Return (X, Y) of the center of cell containing provided text 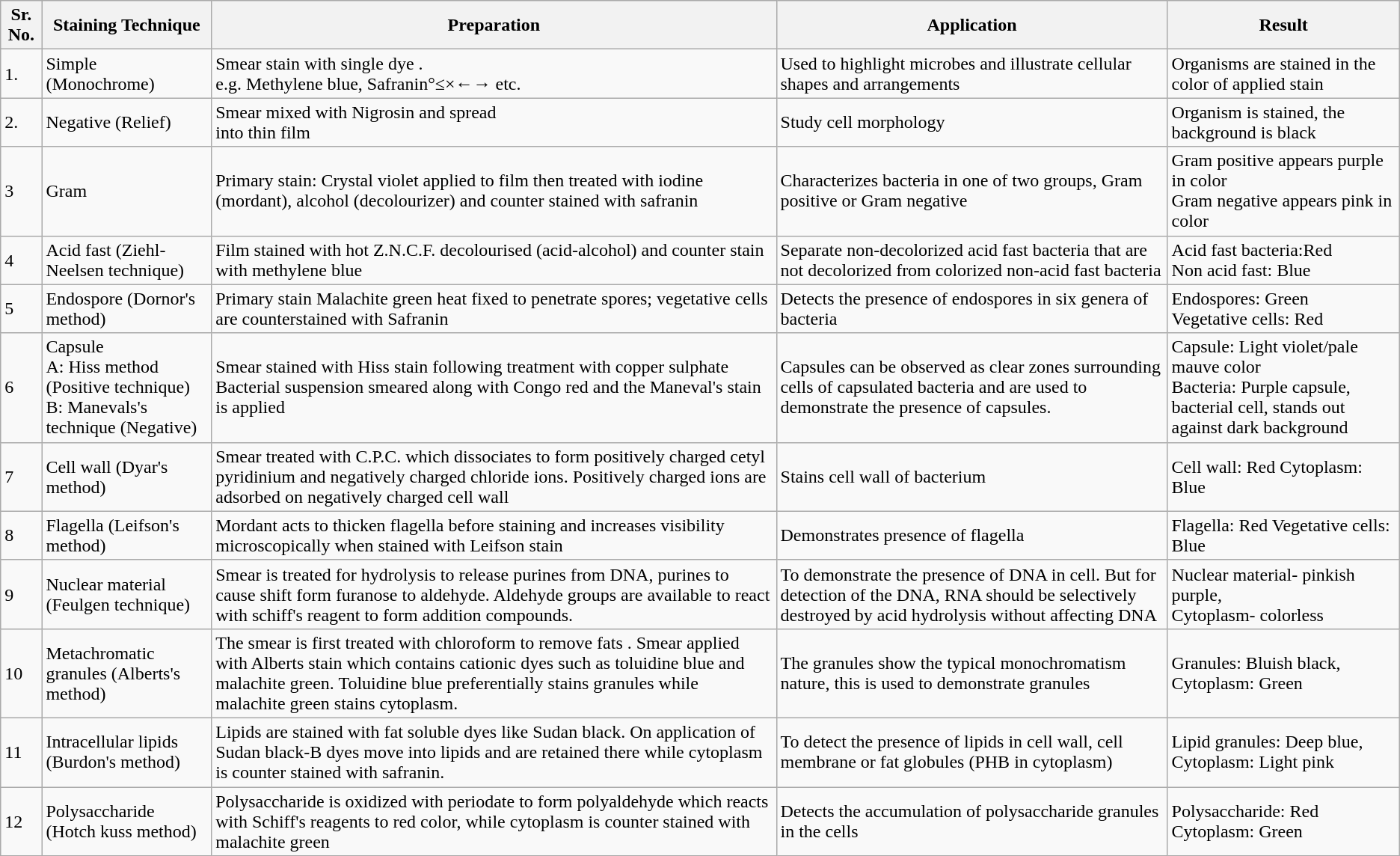
Smear mixed with Nigrosin and spreadinto thin film (494, 123)
Primary stain Malachite green heat fixed to penetrate spores; vegetative cells are counterstained with Safranin (494, 308)
Gram (127, 192)
Lipid granules: Deep blue,Cytoplasm: Light pink (1283, 752)
Capsules can be observed as clear zones surrounding cells of capsulated bacteria and are used to demonstrate the presence of capsules. (972, 388)
Polysaccharide (Hotch kuss method) (127, 822)
9 (21, 594)
CapsuleA: Hiss method (Positive technique)B: Manevals's technique (Negative) (127, 388)
Nuclear material (Feulgen technique) (127, 594)
11 (21, 752)
Endospores: GreenVegetative cells: Red (1283, 308)
Nuclear material- pinkish purple,Cytoplasm- colorless (1283, 594)
Detects the presence of endospores in six genera of bacteria (972, 308)
4 (21, 260)
Organisms are stained in the color of applied stain (1283, 73)
Demonstrates presence of flagella (972, 536)
5 (21, 308)
Simple (Monochrome) (127, 73)
To detect the presence of lipids in cell wall, cell membrane or fat globules (PHB in cytoplasm) (972, 752)
Intracellular lipids (Burdon's method) (127, 752)
Sr. No. (21, 25)
Preparation (494, 25)
Stains cell wall of bacterium (972, 477)
3 (21, 192)
7 (21, 477)
Application (972, 25)
Smear stain with single dye .e.g. Methylene blue, Safranin°≤×←→ etc. (494, 73)
Primary stain: Crystal violet applied to film then treated with iodine (mordant), alcohol (decolourizer) and counter stained with safranin (494, 192)
Detects the accumulation of polysaccharide granules in the cells (972, 822)
Acid fast bacteria:RedNon acid fast: Blue (1283, 260)
Flagella: Red Vegetative cells: Blue (1283, 536)
1. (21, 73)
Gram positive appears purple in colorGram negative appears pink in color (1283, 192)
Characterizes bacteria in one of two groups, Gram positive or Gram negative (972, 192)
The granules show the typical monochromatism nature, this is used to demonstrate granules (972, 673)
Result (1283, 25)
Mordant acts to thicken flagella before staining and increases visibility microscopically when stained with Leifson stain (494, 536)
Used to highlight microbes and illustrate cellularshapes and arrangements (972, 73)
Flagella (Leifson's method) (127, 536)
12 (21, 822)
Capsule: Light violet/pale mauve colorBacteria: Purple capsule, bacterial cell, stands out against dark background (1283, 388)
Granules: Bluish black, Cytoplasm: Green (1283, 673)
Metachromatic granules (Alberts's method) (127, 673)
10 (21, 673)
Acid fast (Ziehl-Neelsen technique) (127, 260)
Endospore (Dornor's method) (127, 308)
8 (21, 536)
Film stained with hot Z.N.C.F. decolourised (acid-alcohol) and counter stain with methylene blue (494, 260)
Negative (Relief) (127, 123)
6 (21, 388)
Staining Technique (127, 25)
Study cell morphology (972, 123)
Polysaccharide: RedCytoplasm: Green (1283, 822)
2. (21, 123)
Separate non-decolorized acid fast bacteria that are not decolorized from colorized non-acid fast bacteria (972, 260)
Cell wall (Dyar's method) (127, 477)
Organism is stained, the background is black (1283, 123)
Cell wall: Red Cytoplasm: Blue (1283, 477)
